Scan for the cell matching the given text and deliver its [x, y] coordinate at center. 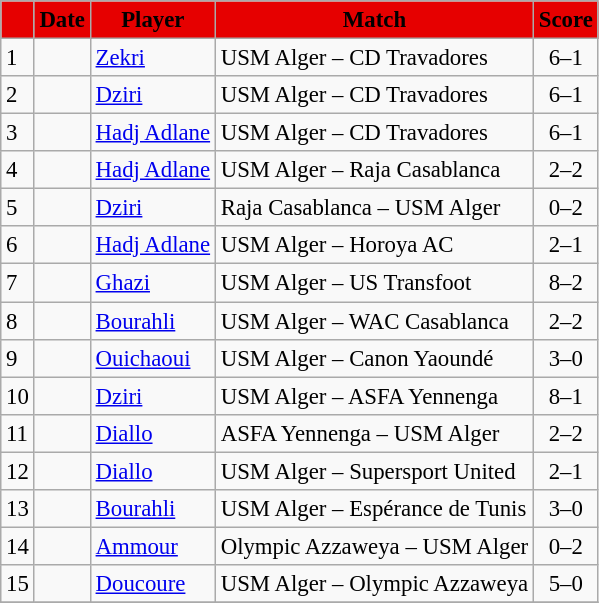
Player [152, 20]
USM Alger – Supersport United [374, 471]
Doucoure [152, 584]
13 [18, 509]
8 [18, 321]
Raja Casablanca – USM Alger [374, 208]
6 [18, 245]
5–0 [566, 584]
Match [374, 20]
2 [18, 95]
USM Alger – Raja Casablanca [374, 170]
8–1 [566, 396]
10 [18, 396]
9 [18, 358]
USM Alger – WAC Casablanca [374, 321]
USM Alger – US Transfoot [374, 283]
4 [18, 170]
1 [18, 58]
ASFA Yennenga – USM Alger [374, 433]
Olympic Azzaweya – USM Alger [374, 546]
5 [18, 208]
7 [18, 283]
3 [18, 133]
11 [18, 433]
Score [566, 20]
Ammour [152, 546]
12 [18, 471]
Date [62, 20]
8–2 [566, 283]
USM Alger – Canon Yaoundé [374, 358]
USM Alger – Espérance de Tunis [374, 509]
14 [18, 546]
Zekri [152, 58]
USM Alger – Olympic Azzaweya [374, 584]
15 [18, 584]
USM Alger – Horoya AC [374, 245]
USM Alger – ASFA Yennenga [374, 396]
Ghazi [152, 283]
Ouichaoui [152, 358]
